Determine the [x, y] coordinate at the center of the cell enclosing the given text.  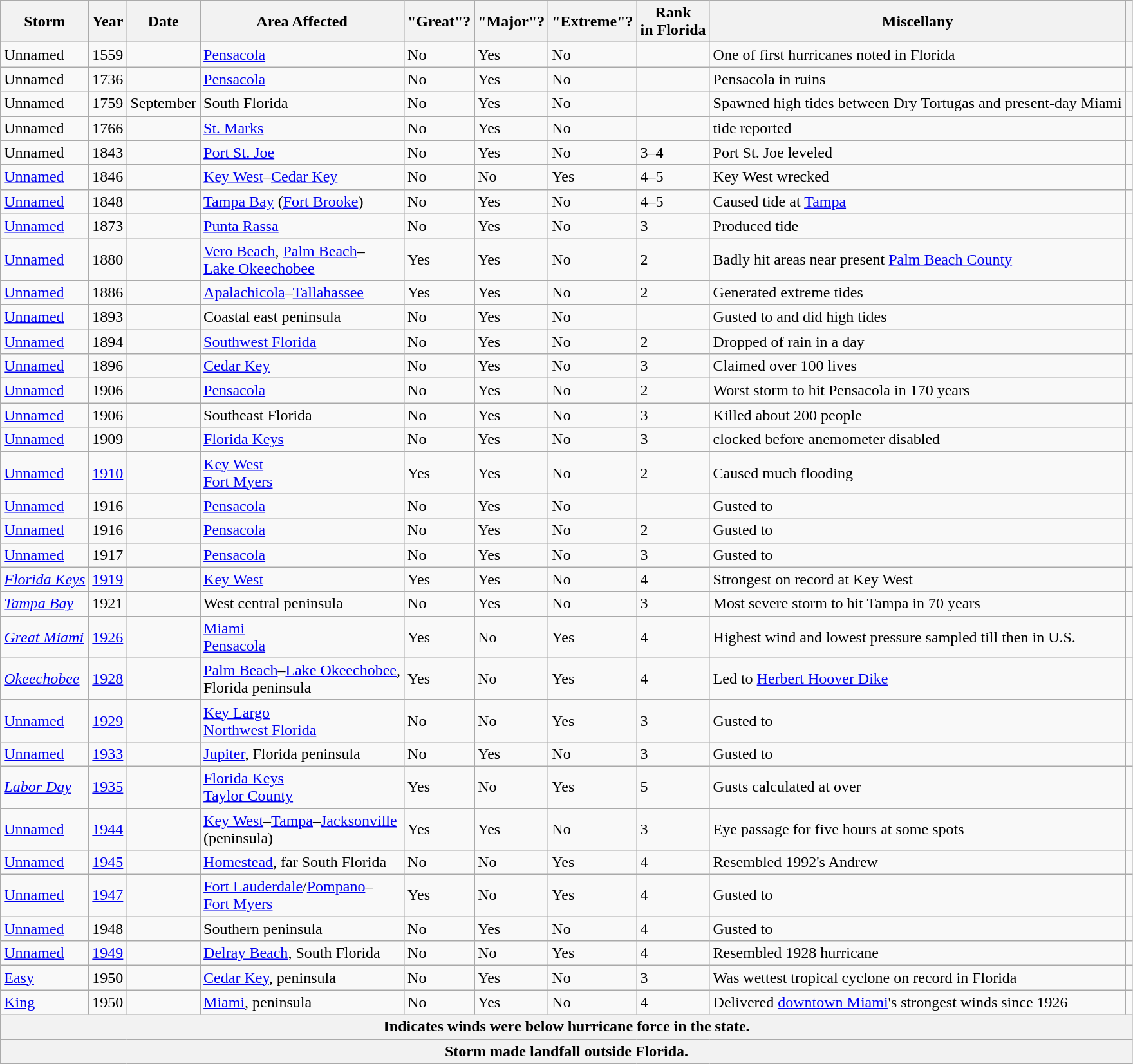
Key LargoNorthwest Florida [303, 721]
1921 [108, 604]
1910 [108, 472]
"Great"? [439, 22]
5 [673, 787]
Tampa Bay (Fort Brooke) [303, 201]
1949 [108, 953]
1926 [108, 637]
Dropped of rain in a day [917, 342]
Delivered downtown Miami's strongest winds since 1926 [917, 1002]
Southern peninsula [303, 929]
Year [108, 22]
3–4 [673, 153]
1948 [108, 929]
1843 [108, 153]
Date [164, 22]
Was wettest tropical cyclone on record in Florida [917, 978]
Southeast Florida [303, 415]
MiamiPensacola [303, 637]
Worst storm to hit Pensacola in 170 years [917, 391]
South Florida [303, 104]
1894 [108, 342]
Punta Rassa [303, 226]
1559 [108, 55]
Key West–Tampa–Jacksonville(peninsula) [303, 829]
clocked before anemometer disabled [917, 440]
Fort Lauderdale/Pompano–Fort Myers [303, 896]
Storm made landfall outside Florida. [566, 1051]
1928 [108, 678]
Port St. Joe leveled [917, 153]
Port St. Joe [303, 153]
Gusts calculated at over [917, 787]
Great Miami [45, 637]
Claimed over 100 lives [917, 366]
Eye passage for five hours at some spots [917, 829]
Caused tide at Tampa [917, 201]
1919 [108, 579]
1947 [108, 896]
tide reported [917, 128]
Jupiter, Florida peninsula [303, 754]
Coastal east peninsula [303, 317]
Storm [45, 22]
"Extreme"? [592, 22]
1933 [108, 754]
Labor Day [45, 787]
Gusted to and did high tides [917, 317]
1846 [108, 177]
Vero Beach, Palm Beach–Lake Okeechobee [303, 259]
Highest wind and lowest pressure sampled till then in U.S. [917, 637]
Resembled 1928 hurricane [917, 953]
1893 [108, 317]
Cedar Key, peninsula [303, 978]
Key West wrecked [917, 177]
Miscellany [917, 22]
1909 [108, 440]
Key West [303, 579]
Area Affected [303, 22]
1935 [108, 787]
King [45, 1002]
Okeechobee [45, 678]
September [164, 104]
Indicates winds were below hurricane force in the state. [566, 1027]
Spawned high tides between Dry Tortugas and present-day Miami [917, 104]
1880 [108, 259]
Caused much flooding [917, 472]
1886 [108, 292]
Led to Herbert Hoover Dike [917, 678]
1736 [108, 79]
Apalachicola–Tallahassee [303, 292]
Key WestFort Myers [303, 472]
West central peninsula [303, 604]
"Major"? [511, 22]
One of first hurricanes noted in Florida [917, 55]
Easy [45, 978]
Most severe storm to hit Tampa in 70 years [917, 604]
Palm Beach–Lake Okeechobee,Florida peninsula [303, 678]
Strongest on record at Key West [917, 579]
1848 [108, 201]
1759 [108, 104]
1944 [108, 829]
Badly hit areas near present Palm Beach County [917, 259]
Homestead, far South Florida [303, 863]
1917 [108, 555]
1873 [108, 226]
1945 [108, 863]
St. Marks [303, 128]
1896 [108, 366]
Florida KeysTaylor County [303, 787]
1766 [108, 128]
Tampa Bay [45, 604]
Cedar Key [303, 366]
Pensacola in ruins [917, 79]
Rankin Florida [673, 22]
Key West–Cedar Key [303, 177]
Produced tide [917, 226]
Delray Beach, South Florida [303, 953]
Generated extreme tides [917, 292]
Miami, peninsula [303, 1002]
Resembled 1992's Andrew [917, 863]
Killed about 200 people [917, 415]
1929 [108, 721]
Southwest Florida [303, 342]
